Return (x, y) of the center of cell containing provided text 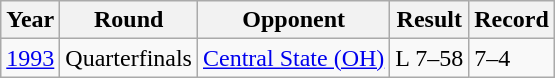
Record (512, 20)
Round (129, 20)
Central State (OH) (293, 58)
Year (30, 20)
7–4 (512, 58)
Opponent (293, 20)
Result (430, 20)
L 7–58 (430, 58)
1993 (30, 58)
Quarterfinals (129, 58)
